Identify which cell holds the provided text, then report its (x, y) central coordinate. 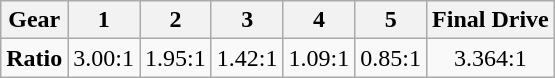
Ratio (34, 58)
3.00:1 (104, 58)
4 (319, 20)
0.85:1 (391, 58)
3.364:1 (491, 58)
1.42:1 (247, 58)
1.09:1 (319, 58)
5 (391, 20)
2 (176, 20)
Gear (34, 20)
Final Drive (491, 20)
1.95:1 (176, 58)
3 (247, 20)
1 (104, 20)
